Find where the given text appears and provide that cell's center as [X, Y] coordinate. 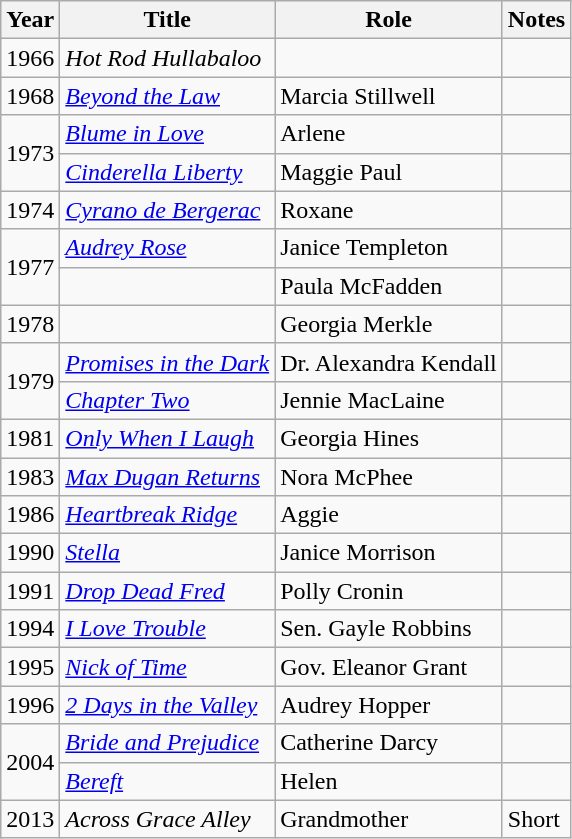
Stella [168, 553]
Heartbreak Ridge [168, 515]
1977 [30, 267]
1983 [30, 477]
Promises in the Dark [168, 362]
Paula McFadden [389, 286]
Helen [389, 781]
1966 [30, 58]
1979 [30, 381]
Janice Morrison [389, 553]
1996 [30, 705]
Marcia Stillwell [389, 96]
Bride and Prejudice [168, 743]
Dr. Alexandra Kendall [389, 362]
Grandmother [389, 819]
Cinderella Liberty [168, 172]
Only When I Laugh [168, 438]
Jennie MacLaine [389, 400]
Nora McPhee [389, 477]
Cyrano de Bergerac [168, 210]
1995 [30, 667]
Bereft [168, 781]
2004 [30, 762]
Year [30, 20]
1978 [30, 324]
Blume in Love [168, 134]
Audrey Rose [168, 248]
Audrey Hopper [389, 705]
Beyond the Law [168, 96]
1990 [30, 553]
Across Grace Alley [168, 819]
Short [536, 819]
Maggie Paul [389, 172]
2013 [30, 819]
Title [168, 20]
Drop Dead Fred [168, 591]
Aggie [389, 515]
1968 [30, 96]
Arlene [389, 134]
Chapter Two [168, 400]
1974 [30, 210]
Polly Cronin [389, 591]
Sen. Gayle Robbins [389, 629]
1986 [30, 515]
2 Days in the Valley [168, 705]
Hot Rod Hullabaloo [168, 58]
Gov. Eleanor Grant [389, 667]
Catherine Darcy [389, 743]
1994 [30, 629]
Georgia Hines [389, 438]
I Love Trouble [168, 629]
1981 [30, 438]
Notes [536, 20]
1973 [30, 153]
Roxane [389, 210]
Role [389, 20]
Janice Templeton [389, 248]
Nick of Time [168, 667]
1991 [30, 591]
Georgia Merkle [389, 324]
Max Dugan Returns [168, 477]
